Determine the (X, Y) coordinate at the center of the cell enclosing the given text.  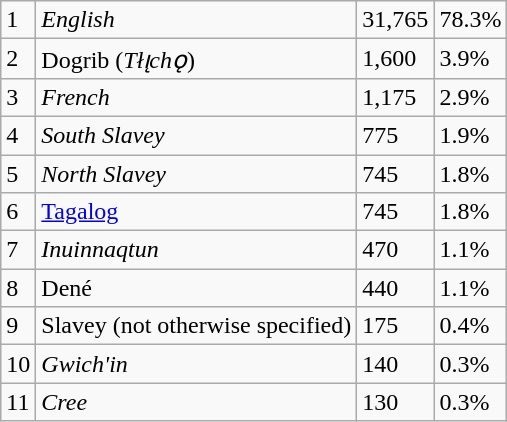
Gwich'in (196, 364)
Inuinnaqtun (196, 250)
English (196, 20)
5 (18, 173)
1,600 (396, 59)
South Slavey (196, 135)
140 (396, 364)
French (196, 97)
2.9% (470, 97)
175 (396, 326)
8 (18, 288)
Dené (196, 288)
10 (18, 364)
31,765 (396, 20)
6 (18, 212)
4 (18, 135)
130 (396, 402)
440 (396, 288)
78.3% (470, 20)
9 (18, 326)
North Slavey (196, 173)
Slavey (not otherwise specified) (196, 326)
11 (18, 402)
3 (18, 97)
7 (18, 250)
1 (18, 20)
775 (396, 135)
3.9% (470, 59)
1.9% (470, 135)
2 (18, 59)
Tagalog (196, 212)
Cree (196, 402)
0.4% (470, 326)
Dogrib (Tłı̨chǫ) (196, 59)
1,175 (396, 97)
470 (396, 250)
